Detect which cell encompasses the target text, then output its [x, y] center coordinate. 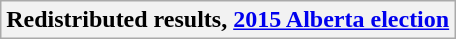
Redistributed results, 2015 Alberta election [228, 20]
